Capture the cell that displays the provided text and extract its [X, Y] central coordinate. 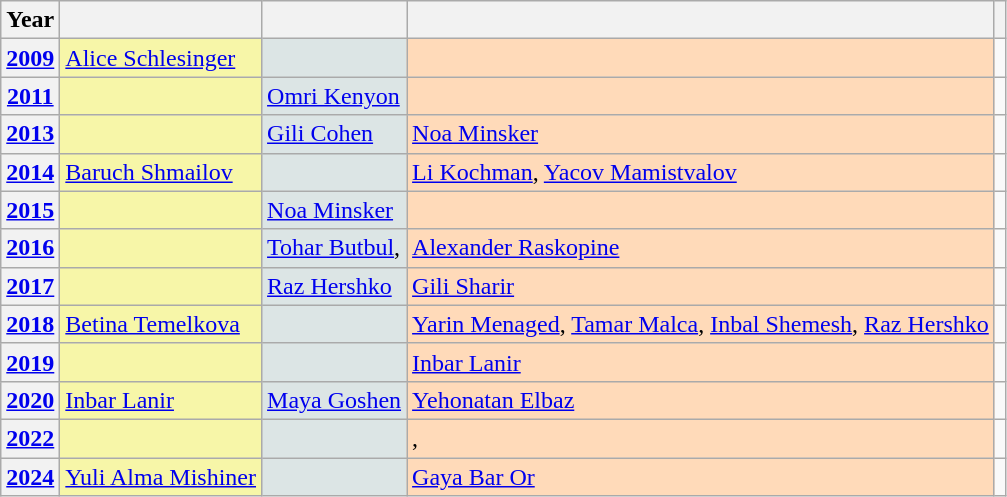
2024 [30, 477]
Gili Cohen [334, 134]
2019 [30, 362]
2014 [30, 172]
2015 [30, 210]
Year [30, 20]
Raz Hershko [334, 286]
Betina Temelkova [161, 324]
2018 [30, 324]
2017 [30, 286]
2020 [30, 400]
Alexander Raskopine [701, 248]
Li Kochman, Yacov Mamistvalov [701, 172]
Gaya Bar Or [701, 477]
Omri Kenyon [334, 96]
Gili Sharir [701, 286]
Yarin Menaged, Tamar Malca, Inbal Shemesh, Raz Hershko [701, 324]
Tohar Butbul, [334, 248]
Yuli Alma Mishiner [161, 477]
2022 [30, 438]
Maya Goshen [334, 400]
Alice Schlesinger [161, 58]
2016 [30, 248]
2013 [30, 134]
, [701, 438]
2009 [30, 58]
Baruch Shmailov [161, 172]
2011 [30, 96]
Yehonatan Elbaz [701, 400]
